Provide the (x, y) coordinate of the cell's center where the given text is located.  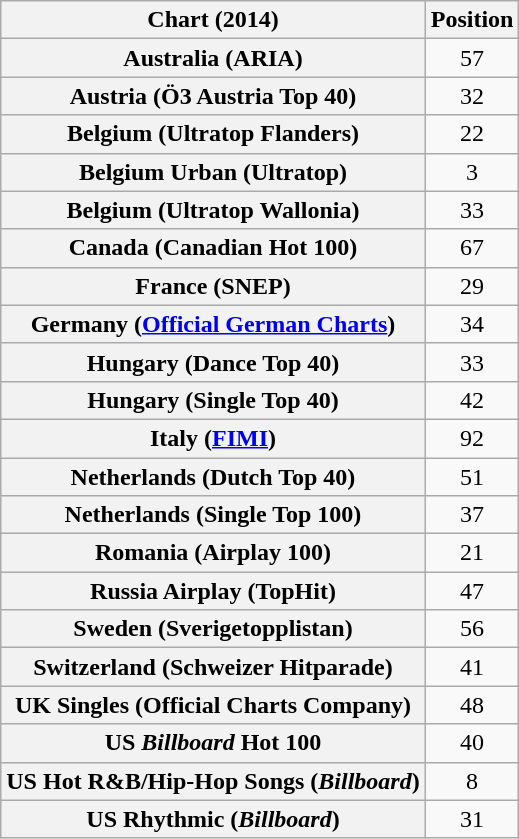
Sweden (Sverigetopplistan) (213, 629)
Switzerland (Schweizer Hitparade) (213, 667)
Hungary (Single Top 40) (213, 400)
22 (472, 134)
France (SNEP) (213, 286)
42 (472, 400)
32 (472, 96)
8 (472, 781)
Chart (2014) (213, 20)
Netherlands (Dutch Top 40) (213, 477)
Germany (Official German Charts) (213, 324)
Austria (Ö3 Austria Top 40) (213, 96)
41 (472, 667)
Romania (Airplay 100) (213, 553)
US Billboard Hot 100 (213, 743)
UK Singles (Official Charts Company) (213, 705)
Position (472, 20)
34 (472, 324)
47 (472, 591)
Australia (ARIA) (213, 58)
US Rhythmic (Billboard) (213, 819)
57 (472, 58)
40 (472, 743)
Netherlands (Single Top 100) (213, 515)
Belgium (Ultratop Flanders) (213, 134)
Russia Airplay (TopHit) (213, 591)
48 (472, 705)
Belgium (Ultratop Wallonia) (213, 210)
31 (472, 819)
51 (472, 477)
3 (472, 172)
Hungary (Dance Top 40) (213, 362)
67 (472, 248)
37 (472, 515)
Canada (Canadian Hot 100) (213, 248)
29 (472, 286)
56 (472, 629)
92 (472, 438)
21 (472, 553)
Italy (FIMI) (213, 438)
Belgium Urban (Ultratop) (213, 172)
US Hot R&B/Hip-Hop Songs (Billboard) (213, 781)
